From the cell containing the given text, extract its center point as (X, Y) coordinate. 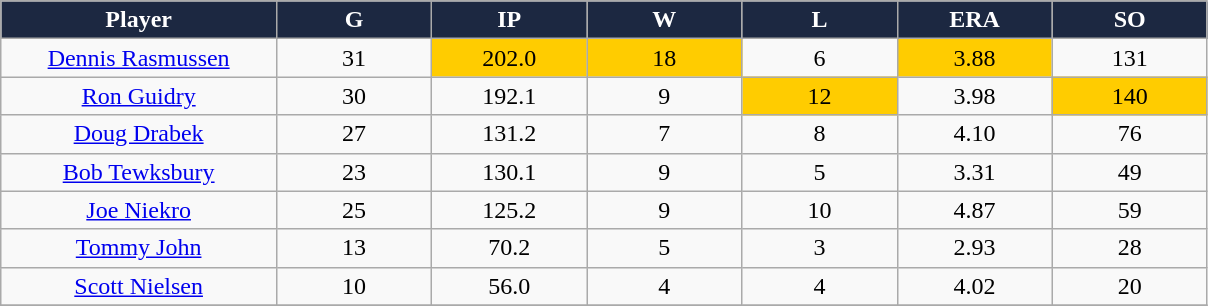
125.2 (510, 210)
3 (820, 248)
70.2 (510, 248)
3.88 (974, 58)
3.98 (974, 96)
Scott Nielsen (139, 286)
W (664, 20)
Bob Tewksbury (139, 172)
8 (820, 134)
4.10 (974, 134)
Joe Niekro (139, 210)
192.1 (510, 96)
SO (1130, 20)
7 (664, 134)
140 (1130, 96)
L (820, 20)
20 (1130, 286)
12 (820, 96)
131.2 (510, 134)
Ron Guidry (139, 96)
202.0 (510, 58)
27 (354, 134)
Dennis Rasmussen (139, 58)
59 (1130, 210)
G (354, 20)
Doug Drabek (139, 134)
131 (1130, 58)
2.93 (974, 248)
4.02 (974, 286)
18 (664, 58)
4.87 (974, 210)
IP (510, 20)
6 (820, 58)
49 (1130, 172)
Tommy John (139, 248)
130.1 (510, 172)
Player (139, 20)
31 (354, 58)
25 (354, 210)
ERA (974, 20)
3.31 (974, 172)
30 (354, 96)
13 (354, 248)
28 (1130, 248)
56.0 (510, 286)
23 (354, 172)
76 (1130, 134)
